Output the (X, Y) coordinate of the center of the cell containing the given text.  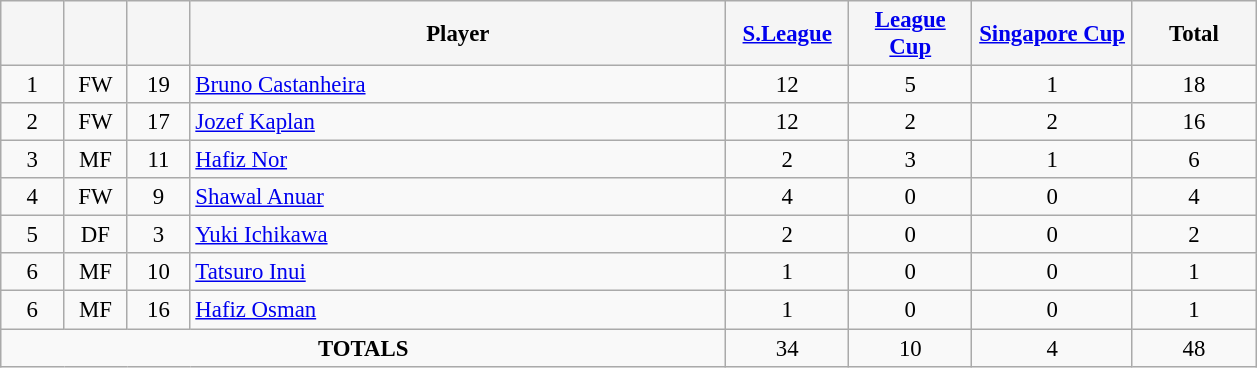
Bruno Castanheira (458, 85)
Shawal Anuar (458, 197)
19 (158, 85)
Hafiz Nor (458, 160)
DF (96, 235)
11 (158, 160)
34 (788, 348)
48 (1194, 348)
Yuki Ichikawa (458, 235)
TOTALS (364, 348)
9 (158, 197)
Hafiz Osman (458, 310)
S.League (788, 34)
18 (1194, 85)
Player (458, 34)
League Cup (910, 34)
Tatsuro Inui (458, 273)
Jozef Kaplan (458, 122)
17 (158, 122)
Total (1194, 34)
Singapore Cup (1052, 34)
